Identify which cell holds the provided text, then report its (X, Y) central coordinate. 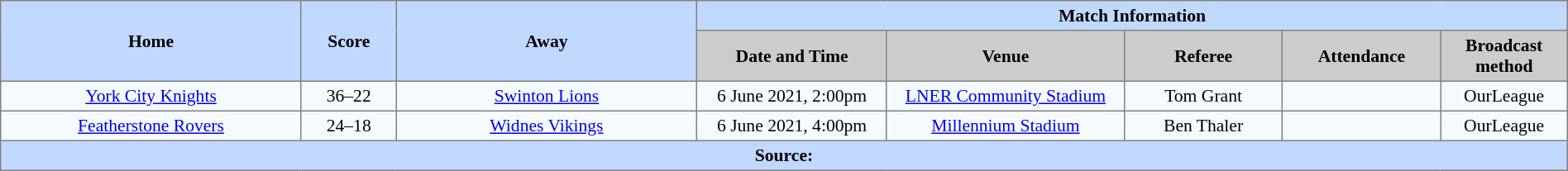
Date and Time (792, 56)
6 June 2021, 2:00pm (792, 96)
36–22 (349, 96)
6 June 2021, 4:00pm (792, 126)
Featherstone Rovers (151, 126)
Venue (1006, 56)
Away (547, 41)
24–18 (349, 126)
Home (151, 41)
Widnes Vikings (547, 126)
York City Knights (151, 96)
Referee (1202, 56)
Ben Thaler (1202, 126)
Swinton Lions (547, 96)
Score (349, 41)
Source: (784, 155)
Broadcast method (1503, 56)
Millennium Stadium (1006, 126)
Attendance (1361, 56)
Tom Grant (1202, 96)
Match Information (1133, 16)
LNER Community Stadium (1006, 96)
